Detect which cell encompasses the target text, then output its [X, Y] center coordinate. 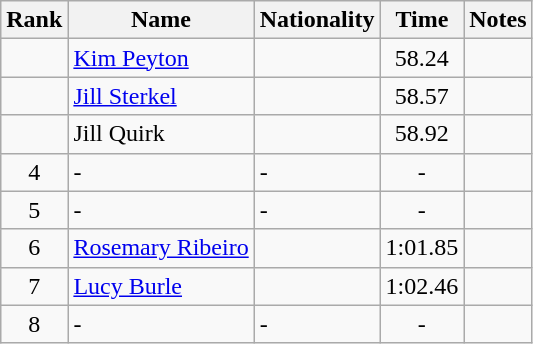
Time [422, 20]
58.57 [422, 96]
5 [34, 210]
Rank [34, 20]
1:01.85 [422, 248]
Jill Sterkel [161, 96]
7 [34, 286]
6 [34, 248]
Notes [498, 20]
Kim Peyton [161, 58]
Nationality [317, 20]
Lucy Burle [161, 286]
1:02.46 [422, 286]
Rosemary Ribeiro [161, 248]
58.24 [422, 58]
8 [34, 324]
Name [161, 20]
4 [34, 172]
58.92 [422, 134]
Jill Quirk [161, 134]
